Detect which cell encompasses the target text, then output its (X, Y) center coordinate. 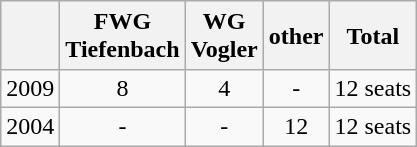
2009 (30, 88)
other (296, 36)
FWGTiefenbach (122, 36)
4 (224, 88)
12 (296, 126)
WGVogler (224, 36)
8 (122, 88)
Total (373, 36)
2004 (30, 126)
